Search for the cell housing the specified text and yield its (X, Y) center coordinate. 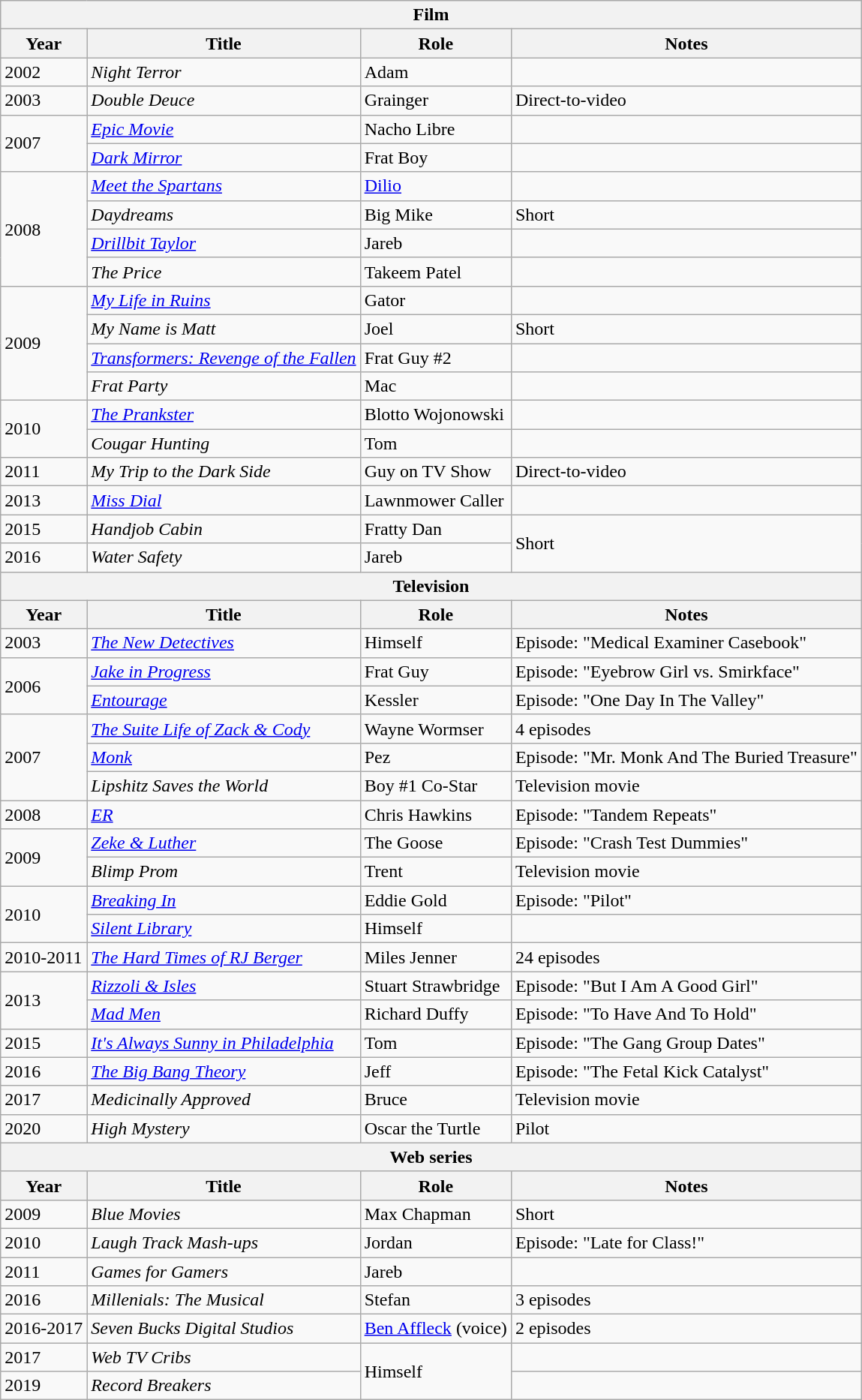
ER (224, 814)
Episode: "Crash Test Dummies" (686, 843)
2002 (44, 72)
Rizzoli & Isles (224, 986)
Water Safety (224, 557)
The New Detectives (224, 643)
Nacho Libre (435, 129)
Frat Party (224, 386)
Dark Mirror (224, 158)
Gator (435, 300)
Television (431, 586)
Millenials: The Musical (224, 1300)
It's Always Sunny in Philadelphia (224, 1043)
Episode: "But I Am A Good Girl" (686, 986)
Mac (435, 386)
The Price (224, 272)
Frat Guy #2 (435, 358)
Chris Hawkins (435, 814)
Trent (435, 872)
Eddie Gold (435, 900)
My Name is Matt (224, 329)
Oscar the Turtle (435, 1128)
Web series (431, 1157)
Jordan (435, 1242)
Richard Duffy (435, 1014)
Takeem Patel (435, 272)
Episode: "Pilot" (686, 900)
Lawnmower Caller (435, 500)
Film (431, 15)
Pez (435, 757)
Laugh Track Mash-ups (224, 1242)
2 episodes (686, 1329)
Jeff (435, 1071)
Transformers: Revenge of the Fallen (224, 358)
Fratty Dan (435, 529)
Joel (435, 329)
Boy #1 Co-Star (435, 786)
Zeke & Luther (224, 843)
Blue Movies (224, 1214)
2016-2017 (44, 1329)
My Trip to the Dark Side (224, 472)
Silent Library (224, 929)
The Big Bang Theory (224, 1071)
2010-2011 (44, 957)
Episode: "To Have And To Hold" (686, 1014)
4 episodes (686, 729)
Wayne Wormser (435, 729)
Jake in Progress (224, 671)
2006 (44, 686)
The Goose (435, 843)
Night Terror (224, 72)
24 episodes (686, 957)
Episode: "Mr. Monk And The Buried Treasure" (686, 757)
Stuart Strawbridge (435, 986)
Entourage (224, 700)
The Hard Times of RJ Berger (224, 957)
Adam (435, 72)
My Life in Ruins (224, 300)
Stefan (435, 1300)
Lipshitz Saves the World (224, 786)
Grainger (435, 101)
Ben Affleck (voice) (435, 1329)
Record Breakers (224, 1386)
Guy on TV Show (435, 472)
Mad Men (224, 1014)
Max Chapman (435, 1214)
Frat Guy (435, 671)
Episode: "The Gang Group Dates" (686, 1043)
2020 (44, 1128)
The Suite Life of Zack & Cody (224, 729)
Games for Gamers (224, 1272)
Miles Jenner (435, 957)
High Mystery (224, 1128)
Medicinally Approved (224, 1100)
Episode: "One Day In The Valley" (686, 700)
Big Mike (435, 215)
Frat Boy (435, 158)
3 episodes (686, 1300)
Handjob Cabin (224, 529)
Drillbit Taylor (224, 243)
Meet the Spartans (224, 186)
Dilio (435, 186)
Episode: "Eyebrow Girl vs. Smirkface" (686, 671)
Episode: "Late for Class!" (686, 1242)
Double Deuce (224, 101)
Breaking In (224, 900)
Epic Movie (224, 129)
Web TV Cribs (224, 1357)
Blimp Prom (224, 872)
Episode: "The Fetal Kick Catalyst" (686, 1071)
2019 (44, 1386)
Pilot (686, 1128)
Episode: "Medical Examiner Casebook" (686, 643)
Kessler (435, 700)
Episode: "Tandem Repeats" (686, 814)
Seven Bucks Digital Studios (224, 1329)
Monk (224, 757)
Daydreams (224, 215)
The Prankster (224, 415)
Bruce (435, 1100)
Miss Dial (224, 500)
Cougar Hunting (224, 443)
Blotto Wojonowski (435, 415)
